Output the (x, y) coordinate of the center of the cell containing the given text.  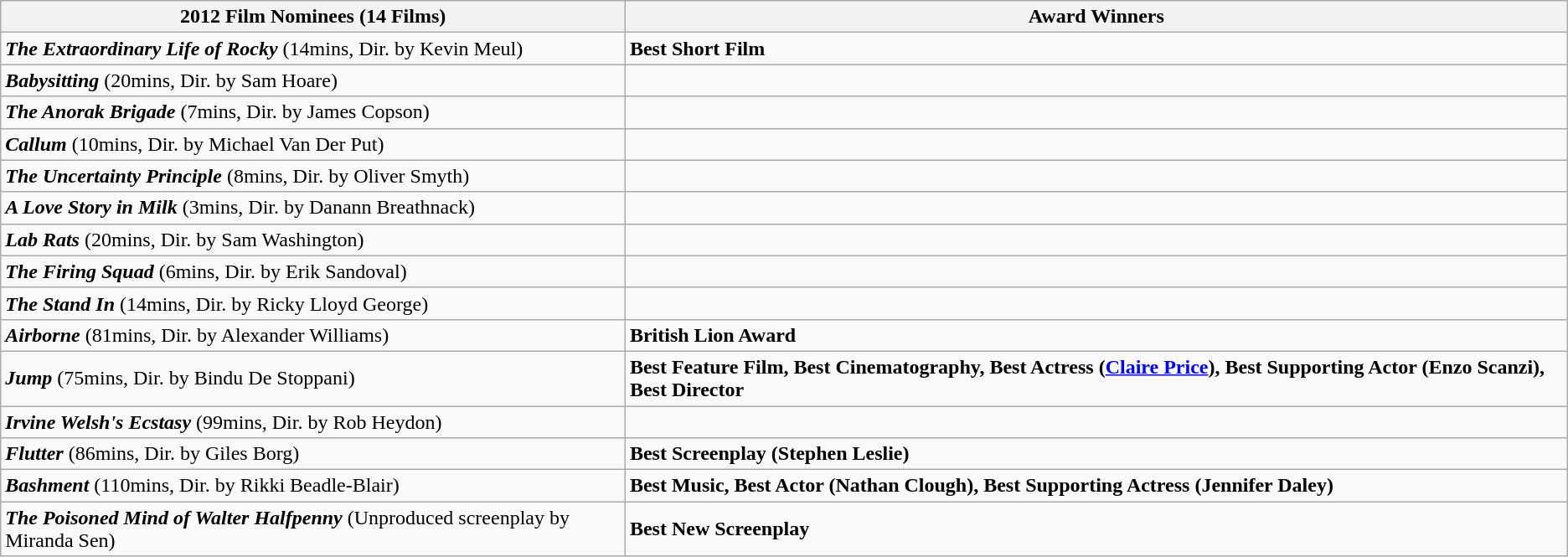
Lab Rats (20mins, Dir. by Sam Washington) (313, 240)
The Anorak Brigade (7mins, Dir. by James Copson) (313, 112)
Airborne (81mins, Dir. by Alexander Williams) (313, 335)
Best Music, Best Actor (Nathan Clough), Best Supporting Actress (Jennifer Daley) (1096, 486)
The Extraordinary Life of Rocky (14mins, Dir. by Kevin Meul) (313, 49)
A Love Story in Milk (3mins, Dir. by Danann Breathnack) (313, 208)
Best Feature Film, Best Cinematography, Best Actress (Claire Price), Best Supporting Actor (Enzo Scanzi), Best Director (1096, 379)
British Lion Award (1096, 335)
Best Screenplay (Stephen Leslie) (1096, 454)
Flutter (86mins, Dir. by Giles Borg) (313, 454)
The Uncertainty Principle (8mins, Dir. by Oliver Smyth) (313, 176)
Irvine Welsh's Ecstasy (99mins, Dir. by Rob Heydon) (313, 421)
Award Winners (1096, 17)
Best New Screenplay (1096, 529)
Bashment (110mins, Dir. by Rikki Beadle-Blair) (313, 486)
2012 Film Nominees (14 Films) (313, 17)
Jump (75mins, Dir. by Bindu De Stoppani) (313, 379)
Babysitting (20mins, Dir. by Sam Hoare) (313, 80)
The Poisoned Mind of Walter Halfpenny (Unproduced screenplay by Miranda Sen) (313, 529)
The Firing Squad (6mins, Dir. by Erik Sandoval) (313, 271)
Best Short Film (1096, 49)
The Stand In (14mins, Dir. by Ricky Lloyd George) (313, 303)
Callum (10mins, Dir. by Michael Van Der Put) (313, 144)
